Search for the cell housing the specified text and yield its [X, Y] center coordinate. 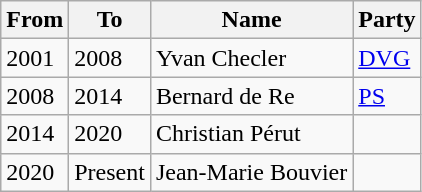
2001 [35, 58]
Christian Pérut [251, 134]
To [110, 20]
Present [110, 172]
Jean-Marie Bouvier [251, 172]
Party [387, 20]
DVG [387, 58]
Name [251, 20]
From [35, 20]
PS [387, 96]
Yvan Checler [251, 58]
Bernard de Re [251, 96]
